Output the (x, y) coordinate of the center of the cell containing the given text.  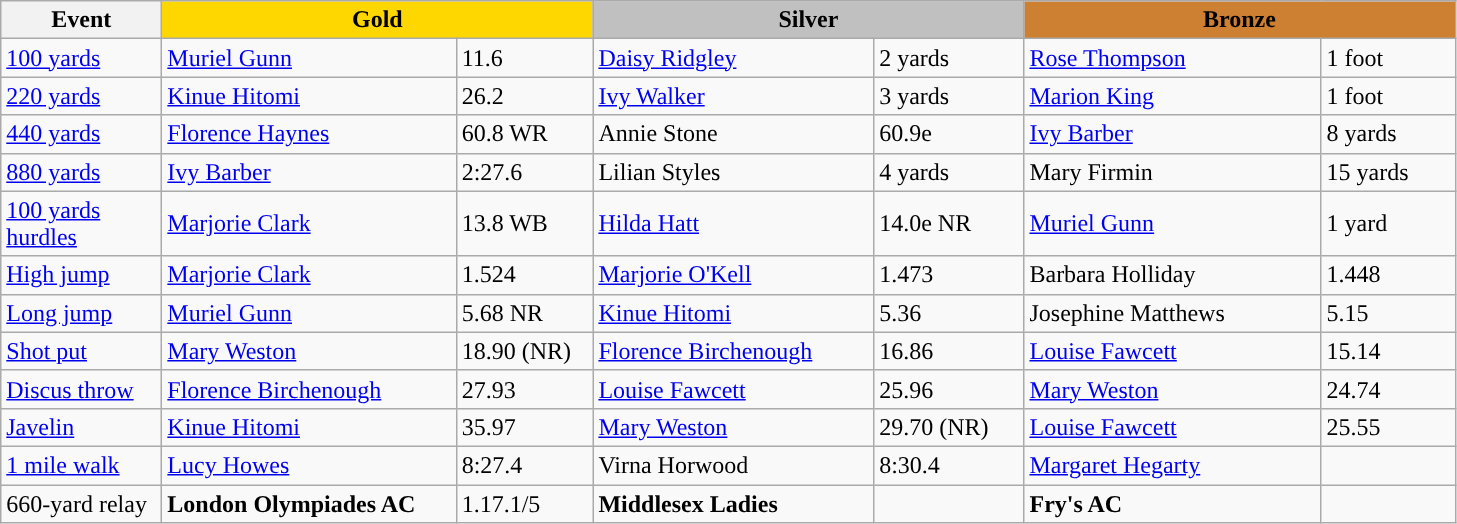
Margaret Hegarty (1172, 465)
Marion King (1172, 96)
5.15 (1388, 313)
35.97 (524, 427)
Florence Haynes (309, 134)
1.17.1/5 (524, 503)
60.8 WR (524, 134)
Ivy Walker (734, 96)
26.2 (524, 96)
Marjorie O'Kell (734, 275)
1.448 (1388, 275)
100 yards hurdles (82, 224)
Fry's AC (1172, 503)
Bronze (1240, 20)
15 yards (1388, 172)
5.36 (949, 313)
Gold (378, 20)
High jump (82, 275)
Daisy Ridgley (734, 58)
25.55 (1388, 427)
660-yard relay (82, 503)
5.68 NR (524, 313)
Rose Thompson (1172, 58)
3 yards (949, 96)
60.9e (949, 134)
Lucy Howes (309, 465)
13.8 WB (524, 224)
440 yards (82, 134)
Lilian Styles (734, 172)
Hilda Hatt (734, 224)
Discus throw (82, 389)
11.6 (524, 58)
220 yards (82, 96)
Shot put (82, 351)
Event (82, 20)
27.93 (524, 389)
Mary Firmin (1172, 172)
8:27.4 (524, 465)
4 yards (949, 172)
Barbara Holliday (1172, 275)
14.0e NR (949, 224)
Virna Horwood (734, 465)
16.86 (949, 351)
25.96 (949, 389)
1.524 (524, 275)
24.74 (1388, 389)
Annie Stone (734, 134)
29.70 (NR) (949, 427)
1.473 (949, 275)
8 yards (1388, 134)
London Olympiades AC (309, 503)
Long jump (82, 313)
8:30.4 (949, 465)
100 yards (82, 58)
Silver (808, 20)
Javelin (82, 427)
15.14 (1388, 351)
2:27.6 (524, 172)
Josephine Matthews (1172, 313)
1 yard (1388, 224)
Middlesex Ladies (734, 503)
18.90 (NR) (524, 351)
880 yards (82, 172)
2 yards (949, 58)
1 mile walk (82, 465)
